Determine the (X, Y) coordinate at the center of the cell enclosing the given text.  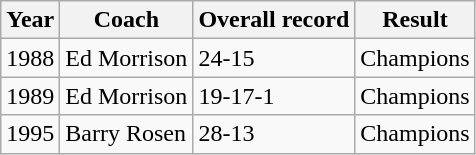
19-17-1 (274, 96)
Coach (126, 20)
1989 (30, 96)
Overall record (274, 20)
Barry Rosen (126, 134)
24-15 (274, 58)
1995 (30, 134)
Result (415, 20)
1988 (30, 58)
28-13 (274, 134)
Year (30, 20)
